Output the (x, y) coordinate of the center of the cell containing the given text.  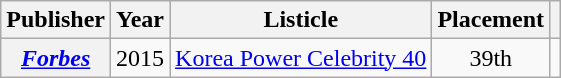
Year (140, 20)
Korea Power Celebrity 40 (301, 58)
2015 (140, 58)
Publisher (56, 20)
Forbes (56, 58)
Listicle (301, 20)
Placement (491, 20)
39th (491, 58)
